Detect which cell encompasses the target text, then output its [x, y] center coordinate. 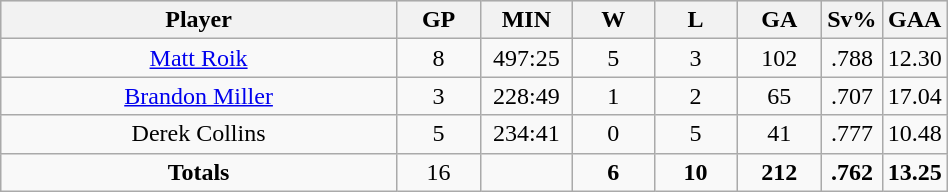
.788 [852, 58]
Matt Roik [199, 58]
Derek Collins [199, 134]
10 [695, 172]
Brandon Miller [199, 96]
13.25 [914, 172]
8 [438, 58]
MIN [526, 20]
GAA [914, 20]
16 [438, 172]
0 [613, 134]
41 [780, 134]
L [695, 20]
228:49 [526, 96]
12.30 [914, 58]
.777 [852, 134]
Sv% [852, 20]
W [613, 20]
GA [780, 20]
.707 [852, 96]
2 [695, 96]
497:25 [526, 58]
65 [780, 96]
Totals [199, 172]
1 [613, 96]
Player [199, 20]
234:41 [526, 134]
17.04 [914, 96]
.762 [852, 172]
GP [438, 20]
212 [780, 172]
6 [613, 172]
10.48 [914, 134]
102 [780, 58]
